Extract the [X, Y] coordinate from the center of the cell holding the provided text.  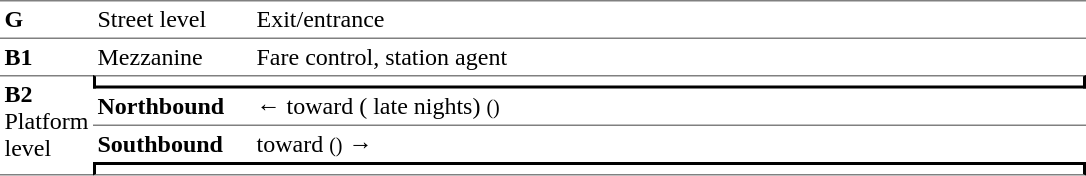
← toward ( late nights) () [669, 107]
toward () → [669, 144]
Street level [172, 19]
B1 [46, 57]
G [46, 19]
Fare control, station agent [669, 57]
Northbound [172, 107]
Mezzanine [172, 57]
Exit/entrance [669, 19]
Southbound [172, 144]
B2Platform level [46, 125]
